Output the (x, y) coordinate of the center of the cell containing the given text.  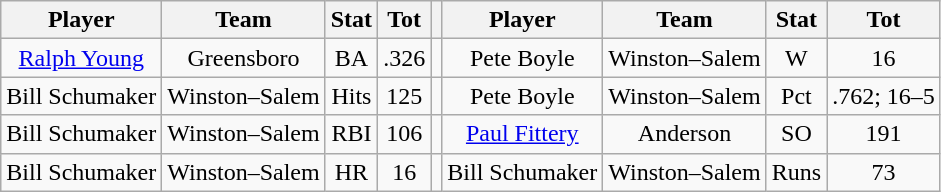
191 (884, 134)
Runs (796, 172)
SO (796, 134)
Pct (796, 96)
Paul Fittery (522, 134)
125 (404, 96)
.326 (404, 58)
Anderson (684, 134)
Greensboro (244, 58)
HR (351, 172)
Hits (351, 96)
.762; 16–5 (884, 96)
RBI (351, 134)
W (796, 58)
73 (884, 172)
Ralph Young (82, 58)
106 (404, 134)
BA (351, 58)
